Extract the [x, y] coordinate from the center of the cell holding the provided text.  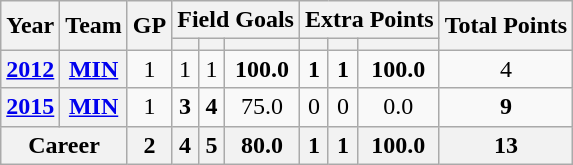
2 [149, 145]
75.0 [262, 107]
2015 [30, 107]
Field Goals [236, 20]
Career [64, 145]
2012 [30, 69]
Year [30, 26]
0.0 [398, 107]
Team [94, 26]
80.0 [262, 145]
9 [506, 107]
5 [211, 145]
Extra Points [369, 20]
3 [185, 107]
Total Points [506, 26]
GP [149, 26]
13 [506, 145]
